Provide the [x, y] coordinate of the cell's center where the given text is located.  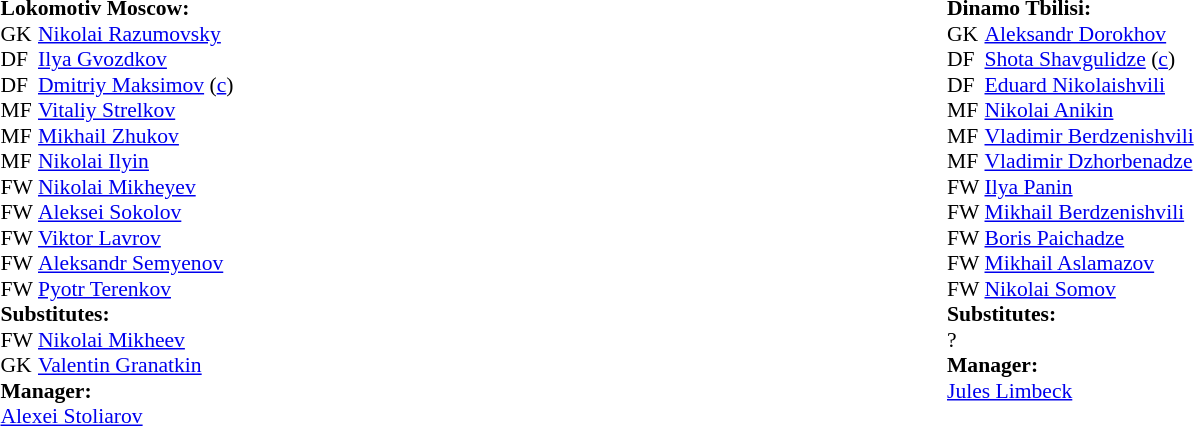
Shota Shavgulidze (c) [1088, 59]
Vladimir Berdzenishvili [1088, 136]
Valentin Granatkin [136, 365]
Ilya Gvozdkov [136, 59]
Mikhail Berdzenishvili [1088, 213]
Boris Paichadze [1088, 238]
Mikhail Aslamazov [1088, 263]
Pyotr Terenkov [136, 289]
Nikolai Ilyin [136, 161]
? [966, 340]
Nikolai Somov [1088, 289]
Nikolai Anikin [1088, 111]
Vitaliy Strelkov [136, 111]
Vladimir Dzhorbenadze [1088, 161]
Aleksei Sokolov [136, 213]
Jules Limbeck [1070, 391]
Nikolai Mikheyev [136, 187]
Mikhail Zhukov [136, 136]
Aleksandr Semyenov [136, 263]
Aleksandr Dorokhov [1088, 34]
Nikolai Mikheev [136, 340]
Viktor Lavrov [136, 238]
Dmitriy Maksimov (c) [136, 85]
Ilya Panin [1088, 187]
Eduard Nikolaishvili [1088, 85]
Nikolai Razumovsky [136, 34]
